Capture the cell that displays the provided text and extract its [x, y] central coordinate. 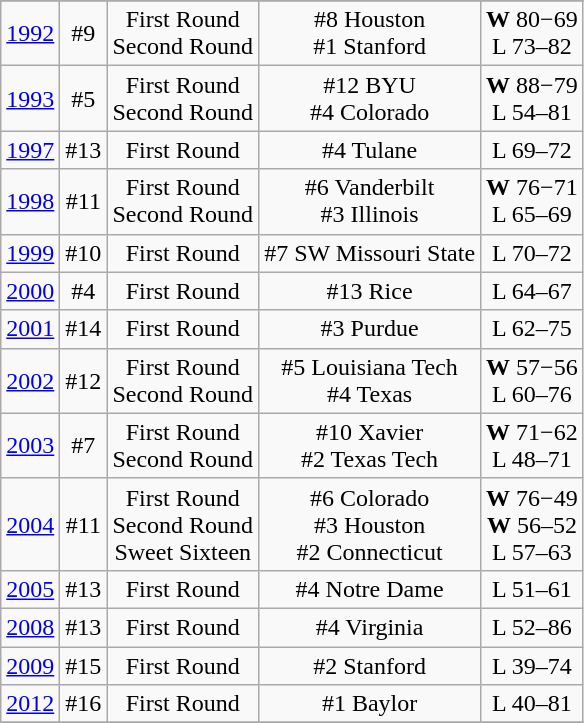
L 52–86 [532, 627]
1998 [30, 202]
W 76−71L 65–69 [532, 202]
2001 [30, 329]
W 57−56L 60–76 [532, 380]
2003 [30, 446]
#10 Xavier#2 Texas Tech [370, 446]
2008 [30, 627]
L 62–75 [532, 329]
#7 SW Missouri State [370, 253]
#5 Louisiana Tech#4 Texas [370, 380]
#14 [84, 329]
2000 [30, 291]
#1 Baylor [370, 704]
#2 Stanford [370, 665]
#9 [84, 34]
2004 [30, 524]
L 51–61 [532, 589]
#13 Rice [370, 291]
#6 Vanderbilt#3 Illinois [370, 202]
1993 [30, 98]
W 88−79L 54–81 [532, 98]
2005 [30, 589]
#10 [84, 253]
#7 [84, 446]
1997 [30, 150]
#4 Virginia [370, 627]
L 69–72 [532, 150]
#16 [84, 704]
#15 [84, 665]
#4 Notre Dame [370, 589]
1992 [30, 34]
#6 Colorado#3 Houston#2 Connecticut [370, 524]
L 64–67 [532, 291]
#3 Purdue [370, 329]
#12 [84, 380]
#5 [84, 98]
First RoundSecond RoundSweet Sixteen [183, 524]
L 40–81 [532, 704]
#8 Houston#1 Stanford [370, 34]
#4 Tulane [370, 150]
2002 [30, 380]
W 71−62L 48–71 [532, 446]
L 39–74 [532, 665]
2009 [30, 665]
#4 [84, 291]
#12 BYU#4 Colorado [370, 98]
W 80−69L 73–82 [532, 34]
L 70–72 [532, 253]
2012 [30, 704]
W 76−49W 56–52L 57–63 [532, 524]
1999 [30, 253]
